Determine the [X, Y] coordinate at the center of the cell enclosing the given text.  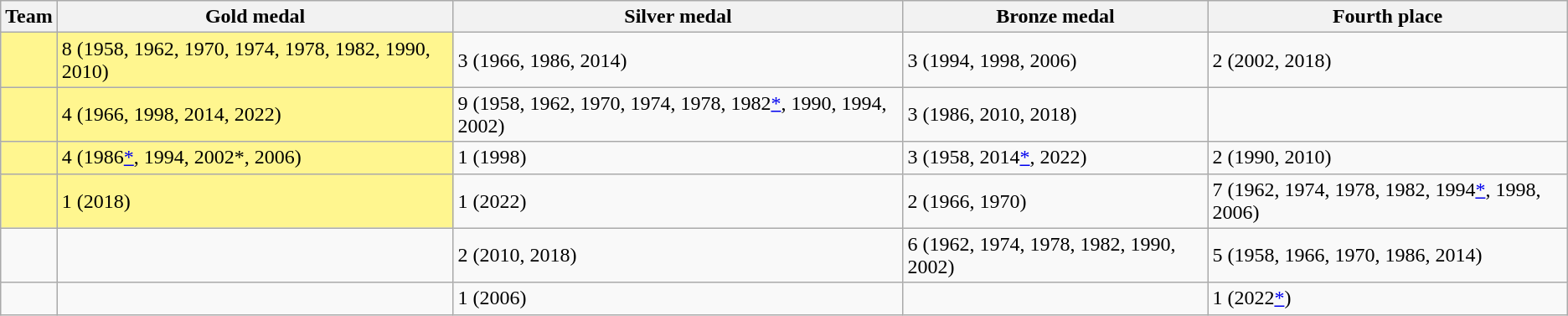
Bronze medal [1055, 17]
1 (2006) [678, 298]
5 (1958, 1966, 1970, 1986, 2014) [1387, 255]
3 (1958, 2014*, 2022) [1055, 158]
7 (1962, 1974, 1978, 1982, 1994*, 1998, 2006) [1387, 201]
Fourth place [1387, 17]
3 (1966, 1986, 2014) [678, 60]
1 (2022*) [1387, 298]
3 (1994, 1998, 2006) [1055, 60]
Gold medal [255, 17]
1 (1998) [678, 158]
2 (2002, 2018) [1387, 60]
1 (2022) [678, 201]
1 (2018) [255, 201]
4 (1986*, 1994, 2002*, 2006) [255, 158]
8 (1958, 1962, 1970, 1974, 1978, 1982, 1990, 2010) [255, 60]
2 (1966, 1970) [1055, 201]
6 (1962, 1974, 1978, 1982, 1990, 2002) [1055, 255]
9 (1958, 1962, 1970, 1974, 1978, 1982*, 1990, 1994, 2002) [678, 114]
2 (1990, 2010) [1387, 158]
Team [29, 17]
4 (1966, 1998, 2014, 2022) [255, 114]
3 (1986, 2010, 2018) [1055, 114]
2 (2010, 2018) [678, 255]
Silver medal [678, 17]
